Provide the [x, y] coordinate of the cell's center where the given text is located.  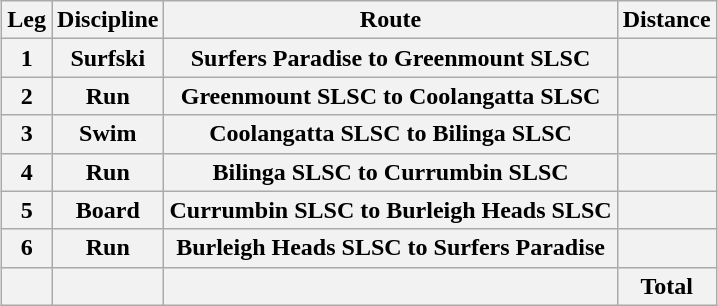
Greenmount SLSC to Coolangatta SLSC [390, 96]
2 [27, 96]
Currumbin SLSC to Burleigh Heads SLSC [390, 210]
Distance [666, 20]
Surfers Paradise to Greenmount SLSC [390, 58]
1 [27, 58]
Total [666, 286]
Board [108, 210]
Coolangatta SLSC to Bilinga SLSC [390, 134]
6 [27, 248]
Swim [108, 134]
Route [390, 20]
Burleigh Heads SLSC to Surfers Paradise [390, 248]
4 [27, 172]
5 [27, 210]
Surfski [108, 58]
3 [27, 134]
Leg [27, 20]
Discipline [108, 20]
Bilinga SLSC to Currumbin SLSC [390, 172]
